From the cell containing the given text, extract its center point as [X, Y] coordinate. 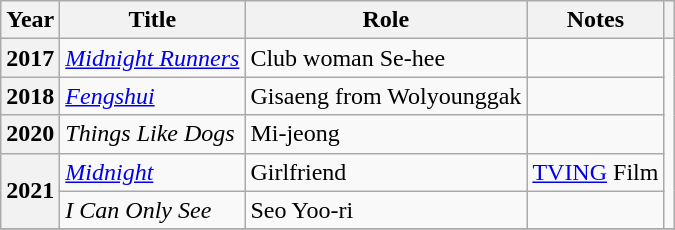
Girlfriend [386, 172]
Fengshui [152, 96]
2017 [30, 58]
Mi-jeong [386, 134]
Club woman Se-hee [386, 58]
Midnight Runners [152, 58]
Year [30, 20]
2018 [30, 96]
Title [152, 20]
2021 [30, 191]
Role [386, 20]
Things Like Dogs [152, 134]
Midnight [152, 172]
Gisaeng from Wolyounggak [386, 96]
I Can Only See [152, 210]
Notes [596, 20]
2020 [30, 134]
Seo Yoo-ri [386, 210]
TVING Film [596, 172]
